Return the [x, y] coordinate for the center point of the cell that contains the specified text.  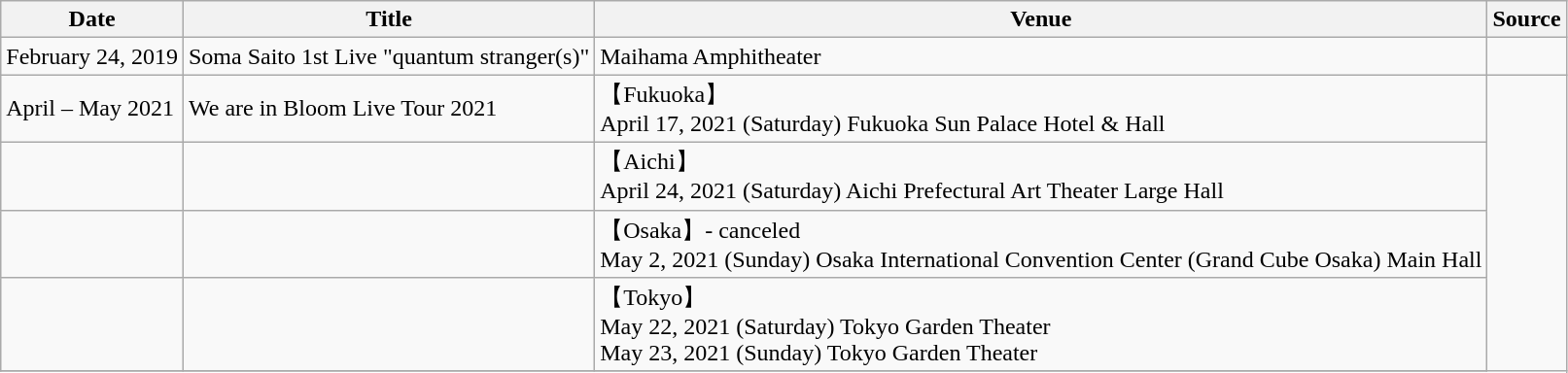
Title [389, 19]
Venue [1041, 19]
We are in Bloom Live Tour 2021 [389, 109]
【Tokyo】May 22, 2021 (Saturday) Tokyo Garden TheaterMay 23, 2021 (Sunday) Tokyo Garden Theater [1041, 324]
Source [1526, 19]
April – May 2021 [92, 109]
【Aichi】April 24, 2021 (Saturday) Aichi Prefectural Art Theater Large Hall [1041, 176]
Soma Saito 1st Live "quantum stranger(s)" [389, 56]
February 24, 2019 [92, 56]
【Osaka】- canceledMay 2, 2021 (Sunday) Osaka International Convention Center (Grand Cube Osaka) Main Hall [1041, 244]
Maihama Amphitheater [1041, 56]
【Fukuoka】April 17, 2021 (Saturday) Fukuoka Sun Palace Hotel & Hall [1041, 109]
Date [92, 19]
